From the cell containing the given text, extract its center point as (X, Y) coordinate. 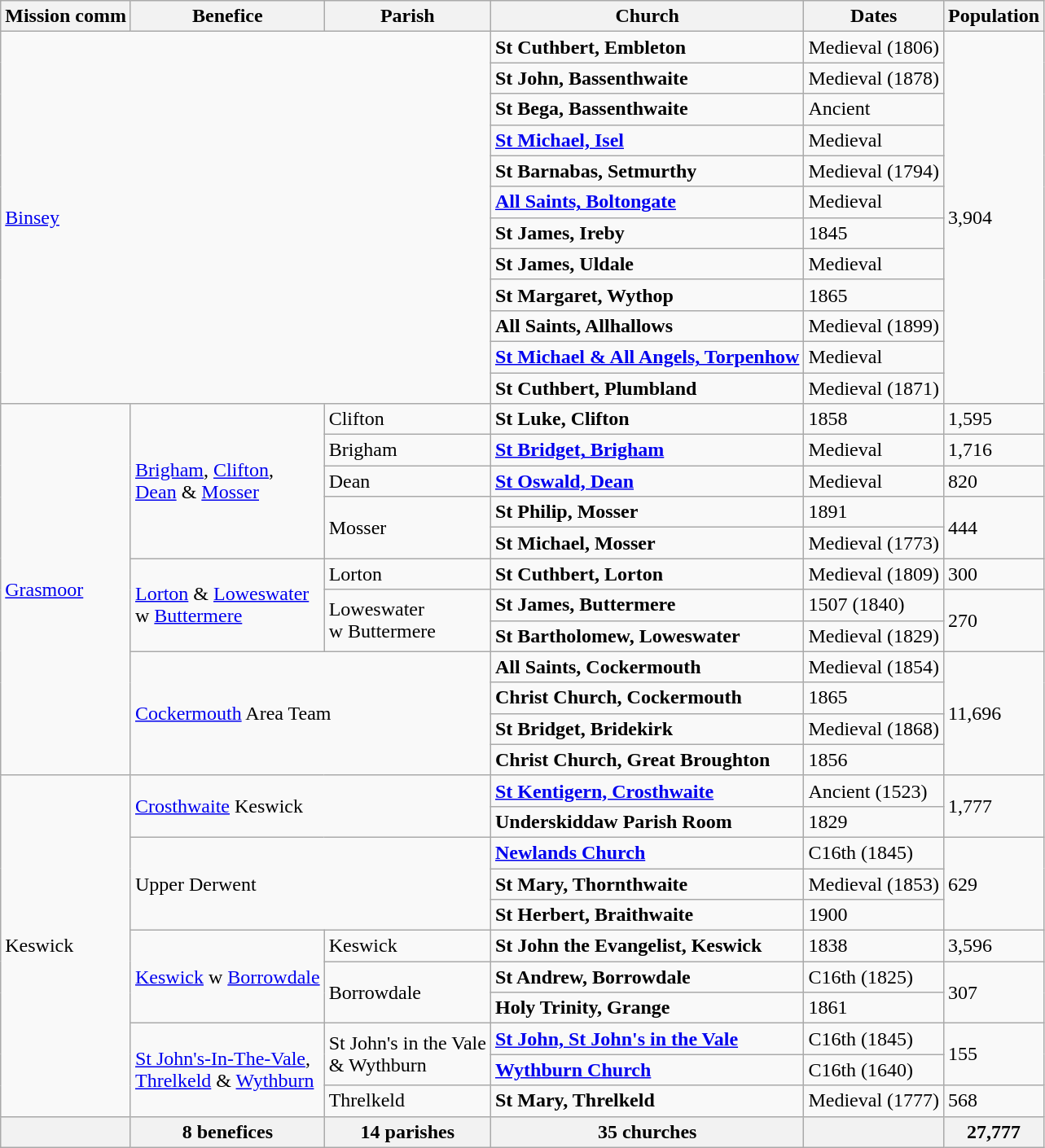
1891 (874, 512)
St Kentigern, Crosthwaite (647, 791)
Medieval (1773) (874, 543)
Brigham, Clifton, Dean & Mosser (227, 481)
All Saints, Allhallows (647, 326)
Population (994, 16)
St Cuthbert, Lorton (647, 574)
St Cuthbert, Plumbland (647, 388)
Medieval (1806) (874, 47)
Christ Church, Cockermouth (647, 698)
Grasmoor (66, 589)
St Michael, Mosser (647, 543)
St Andrew, Borrowdale (647, 977)
300 (994, 574)
St John the Evangelist, Keswick (647, 946)
C16th (1640) (874, 1070)
Cockermouth Area Team (310, 713)
Underskiddaw Parish Room (647, 822)
Clifton (407, 419)
Lorton & Loweswater w Buttermere (227, 605)
St Barnabas, Setmurthy (647, 171)
Loweswaterw Buttermere (407, 620)
St Margaret, Wythop (647, 295)
St John's in the Vale& Wythburn (407, 1054)
Benefice (227, 16)
Church (647, 16)
3,904 (994, 218)
St Bartholomew, Loweswater (647, 636)
1,777 (994, 806)
Parish (407, 16)
Holy Trinity, Grange (647, 1008)
St James, Uldale (647, 264)
Medieval (1871) (874, 388)
St Oswald, Dean (647, 481)
1861 (874, 1008)
155 (994, 1054)
3,596 (994, 946)
All Saints, Cockermouth (647, 667)
1845 (874, 233)
St Philip, Mosser (647, 512)
1858 (874, 419)
Medieval (1777) (874, 1101)
Medieval (1794) (874, 171)
Medieval (1868) (874, 729)
Mission comm (66, 16)
Ancient (874, 109)
Ancient (1523) (874, 791)
Keswick w Borrowdale (227, 977)
Medieval (1853) (874, 883)
270 (994, 620)
629 (994, 883)
Upper Derwent (310, 883)
1,595 (994, 419)
1900 (874, 915)
Dates (874, 16)
Borrowdale (407, 992)
Binsey (246, 218)
St James, Ireby (647, 233)
St Bridget, Bridekirk (647, 729)
All Saints, Boltongate (647, 202)
St Bridget, Brigham (647, 450)
11,696 (994, 713)
Crosthwaite Keswick (310, 806)
St John's-In-The-Vale, Threlkeld & Wythburn (227, 1070)
Mosser (407, 528)
14 parishes (407, 1132)
Newlands Church (647, 852)
Medieval (1899) (874, 326)
Threlkeld (407, 1101)
1829 (874, 822)
820 (994, 481)
27,777 (994, 1132)
8 benefices (227, 1132)
307 (994, 992)
St Bega, Bassenthwaite (647, 109)
Medieval (1809) (874, 574)
Medieval (1854) (874, 667)
St Luke, Clifton (647, 419)
Christ Church, Great Broughton (647, 760)
Lorton (407, 574)
St Mary, Threlkeld (647, 1101)
St John, St John's in the Vale (647, 1039)
35 churches (647, 1132)
St Michael & All Angels, Torpenhow (647, 357)
Medieval (1829) (874, 636)
St Michael, Isel (647, 140)
Wythburn Church (647, 1070)
St Cuthbert, Embleton (647, 47)
Dean (407, 481)
St John, Bassenthwaite (647, 78)
St Herbert, Braithwaite (647, 915)
C16th (1825) (874, 977)
St James, Buttermere (647, 605)
Brigham (407, 450)
1507 (1840) (874, 605)
568 (994, 1101)
Medieval (1878) (874, 78)
St Mary, Thornthwaite (647, 883)
1,716 (994, 450)
444 (994, 528)
1856 (874, 760)
1838 (874, 946)
